Return (x, y) of the center of cell containing provided text 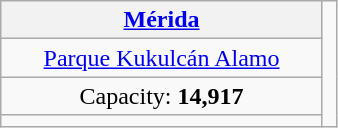
Parque Kukulcán Alamo (162, 58)
Mérida (162, 20)
Capacity: 14,917 (162, 96)
